From the cell containing the given text, extract its center point as (X, Y) coordinate. 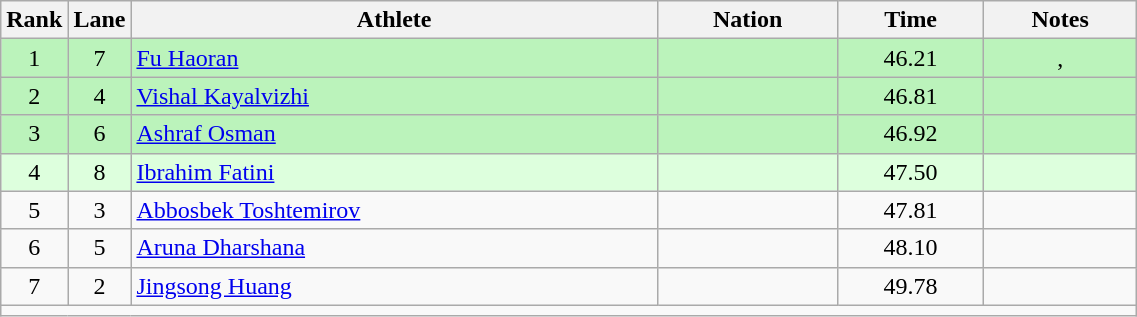
Athlete (394, 20)
Rank (34, 20)
Notes (1060, 20)
Time (911, 20)
Jingsong Huang (394, 286)
47.50 (911, 172)
46.21 (911, 58)
8 (100, 172)
, (1060, 58)
49.78 (911, 286)
46.92 (911, 134)
Lane (100, 20)
Fu Haoran (394, 58)
48.10 (911, 248)
Vishal Kayalvizhi (394, 96)
47.81 (911, 210)
Nation (747, 20)
46.81 (911, 96)
Ibrahim Fatini (394, 172)
Abbosbek Toshtemirov (394, 210)
Aruna Dharshana (394, 248)
1 (34, 58)
Ashraf Osman (394, 134)
